Return the [x, y] coordinate for the center point of the cell that contains the specified text.  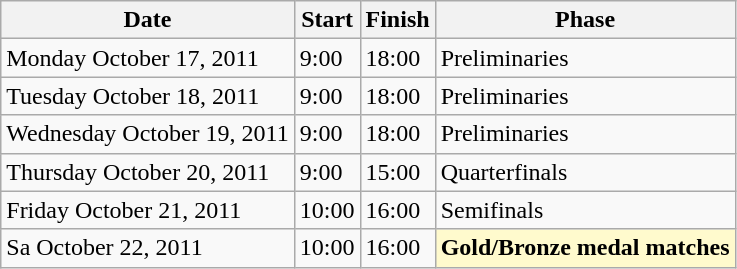
Date [148, 20]
15:00 [398, 172]
Gold/Bronze medal matches [585, 248]
Start [327, 20]
Sa October 22, 2011 [148, 248]
Finish [398, 20]
Wednesday October 19, 2011 [148, 134]
Phase [585, 20]
Friday October 21, 2011 [148, 210]
Thursday October 20, 2011 [148, 172]
Monday October 17, 2011 [148, 58]
Tuesday October 18, 2011 [148, 96]
Semifinals [585, 210]
Quarterfinals [585, 172]
